Return the [x, y] coordinate for the center point of the cell that contains the specified text.  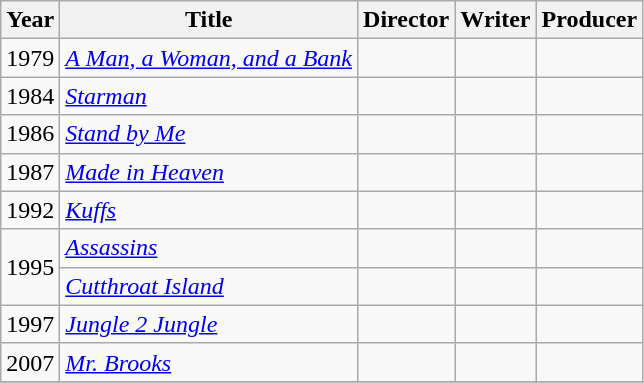
Title [209, 20]
Stand by Me [209, 134]
Mr. Brooks [209, 362]
Writer [496, 20]
Year [30, 20]
1992 [30, 210]
Assassins [209, 248]
Made in Heaven [209, 172]
1979 [30, 58]
Jungle 2 Jungle [209, 324]
Starman [209, 96]
A Man, a Woman, and a Bank [209, 58]
2007 [30, 362]
Director [406, 20]
1986 [30, 134]
1984 [30, 96]
Producer [590, 20]
1987 [30, 172]
Cutthroat Island [209, 286]
1997 [30, 324]
1995 [30, 267]
Kuffs [209, 210]
